Scan for the cell matching the given text and deliver its (X, Y) coordinate at center. 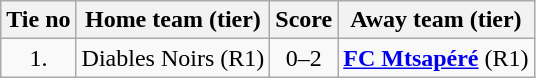
Home team (tier) (173, 20)
1. (38, 58)
FC Mtsapéré (R1) (436, 58)
Tie no (38, 20)
Away team (tier) (436, 20)
Score (304, 20)
0–2 (304, 58)
Diables Noirs (R1) (173, 58)
